Return the [X, Y] coordinate for the center point of the cell that contains the specified text.  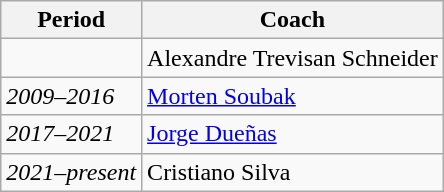
Coach [293, 20]
Morten Soubak [293, 96]
2009–2016 [72, 96]
2017–2021 [72, 134]
Cristiano Silva [293, 172]
Jorge Dueñas [293, 134]
Period [72, 20]
2021–present [72, 172]
Alexandre Trevisan Schneider [293, 58]
